Find where the given text appears and provide that cell's center as [x, y] coordinate. 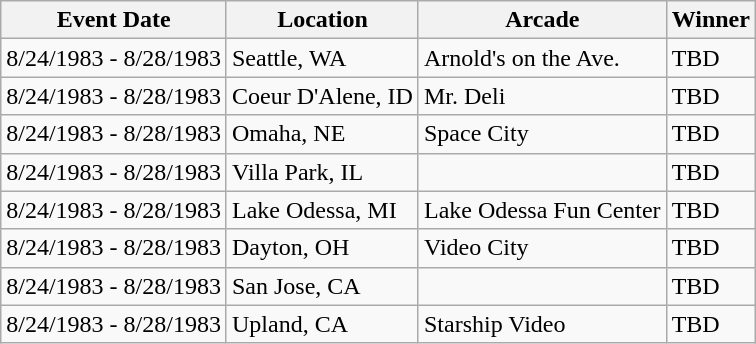
Omaha, NE [322, 134]
Arcade [542, 20]
Video City [542, 248]
San Jose, CA [322, 286]
Mr. Deli [542, 96]
Coeur D'Alene, ID [322, 96]
Starship Video [542, 324]
Upland, CA [322, 324]
Lake Odessa, MI [322, 210]
Arnold's on the Ave. [542, 58]
Event Date [114, 20]
Space City [542, 134]
Seattle, WA [322, 58]
Location [322, 20]
Lake Odessa Fun Center [542, 210]
Dayton, OH [322, 248]
Winner [710, 20]
Villa Park, IL [322, 172]
